Locate the cell with the specified text and output its (X, Y) center coordinate. 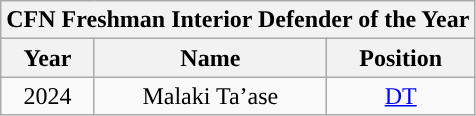
Malaki Ta’ase (210, 96)
DT (401, 96)
Name (210, 58)
Year (48, 58)
Position (401, 58)
CFN Freshman Interior Defender of the Year (238, 20)
2024 (48, 96)
